Detect which cell encompasses the target text, then output its (X, Y) center coordinate. 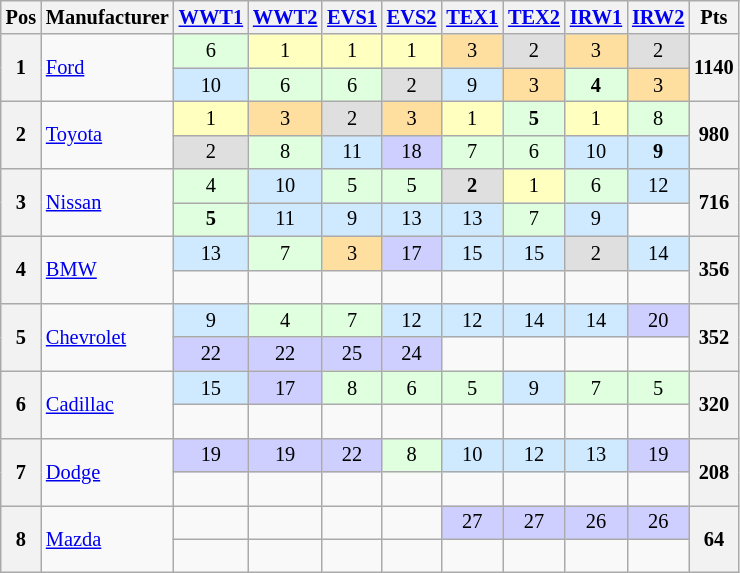
24 (412, 354)
716 (714, 202)
TEX2 (534, 17)
Cadillac (108, 404)
IRW1 (596, 17)
WWT2 (285, 17)
Mazda (108, 538)
208 (714, 472)
980 (714, 134)
Manufacturer (108, 17)
Dodge (108, 472)
TEX1 (472, 17)
Ford (108, 68)
20 (658, 320)
Chevrolet (108, 336)
64 (714, 538)
Pts (714, 17)
1140 (714, 68)
Nissan (108, 202)
EVS1 (352, 17)
320 (714, 404)
IRW2 (658, 17)
BMW (108, 270)
352 (714, 336)
WWT1 (211, 17)
18 (412, 152)
25 (352, 354)
EVS2 (412, 17)
356 (714, 270)
Pos (21, 17)
Toyota (108, 134)
